Return (X, Y) of the center of cell containing provided text 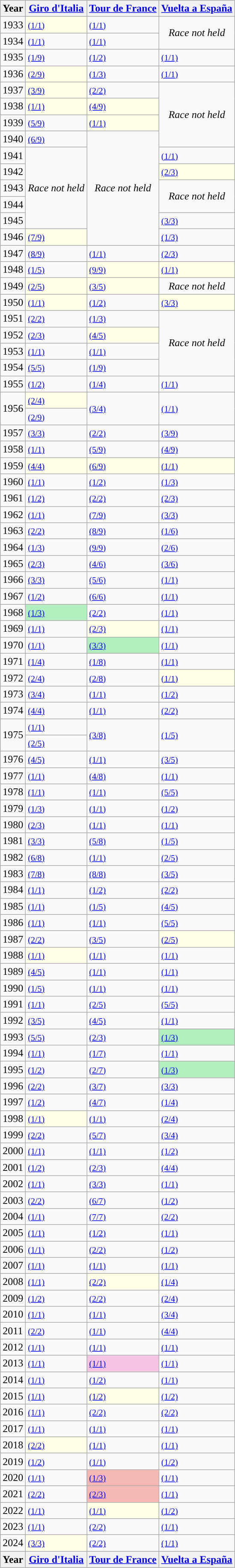
1972 (13, 678)
(6/8) (57, 857)
1937 (13, 90)
1962 (13, 515)
2004 (13, 1216)
1969 (13, 629)
(5/8) (123, 841)
1939 (13, 123)
1949 (13, 286)
1961 (13, 498)
1993 (13, 1037)
1988 (13, 955)
2007 (13, 1266)
2018 (13, 1445)
(4/6) (123, 564)
(1/7) (123, 1053)
2021 (13, 1494)
1978 (13, 792)
1959 (13, 465)
2006 (13, 1249)
1950 (13, 302)
1975 (13, 735)
1941 (13, 155)
1987 (13, 939)
1980 (13, 825)
1945 (13, 221)
1938 (13, 106)
1933 (13, 25)
1994 (13, 1053)
1985 (13, 906)
1971 (13, 661)
1990 (13, 988)
1992 (13, 1021)
1973 (13, 694)
1954 (13, 368)
2008 (13, 1282)
2001 (13, 1167)
2020 (13, 1478)
1970 (13, 645)
1965 (13, 564)
1944 (13, 205)
1995 (13, 1070)
2003 (13, 1200)
1991 (13, 1004)
2023 (13, 1527)
(4/7) (123, 1102)
1979 (13, 808)
2016 (13, 1412)
1942 (13, 172)
1964 (13, 547)
1984 (13, 890)
2002 (13, 1184)
1967 (13, 596)
1999 (13, 1135)
1955 (13, 384)
2009 (13, 1298)
1957 (13, 433)
(1/6) (197, 531)
1983 (13, 874)
1952 (13, 335)
1940 (13, 139)
1935 (13, 57)
(1/8) (123, 661)
1946 (13, 237)
1968 (13, 612)
2024 (13, 1543)
1960 (13, 482)
(6/7) (123, 1200)
1976 (13, 760)
1982 (13, 857)
2022 (13, 1510)
2011 (13, 1331)
(8/8) (123, 874)
2000 (13, 1151)
2012 (13, 1347)
1934 (13, 41)
(2/6) (197, 547)
1986 (13, 923)
2005 (13, 1233)
(5/7) (123, 1135)
1936 (13, 74)
(2/7) (123, 1070)
(2/8) (123, 678)
1996 (13, 1086)
2017 (13, 1429)
1989 (13, 971)
1997 (13, 1102)
1947 (13, 253)
(7/7) (123, 1216)
1953 (13, 351)
1948 (13, 270)
1956 (13, 408)
2015 (13, 1396)
2014 (13, 1380)
(4/8) (123, 776)
1958 (13, 449)
(3/8) (123, 735)
2019 (13, 1461)
(3/7) (123, 1086)
1951 (13, 319)
(7/8) (57, 874)
(3/6) (197, 564)
2013 (13, 1363)
1966 (13, 580)
(6/6) (123, 596)
1963 (13, 531)
1943 (13, 188)
2010 (13, 1315)
1998 (13, 1119)
1981 (13, 841)
(5/6) (123, 580)
1977 (13, 776)
1974 (13, 710)
